Capture the cell that displays the provided text and extract its (x, y) central coordinate. 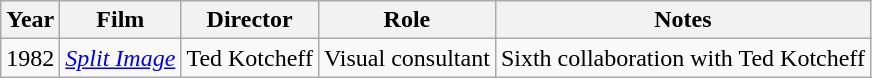
Role (406, 20)
Director (250, 20)
Sixth collaboration with Ted Kotcheff (682, 58)
Year (30, 20)
Notes (682, 20)
Film (120, 20)
Ted Kotcheff (250, 58)
1982 (30, 58)
Split Image (120, 58)
Visual consultant (406, 58)
